Output the (x, y) coordinate of the center of the cell containing the given text.  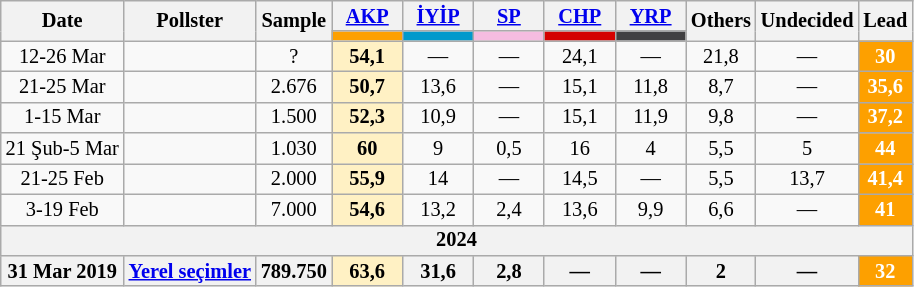
9,8 (721, 118)
? (294, 56)
0,5 (508, 148)
30 (885, 56)
2,4 (508, 210)
41,4 (885, 178)
Undecided (808, 20)
60 (368, 148)
14,5 (580, 178)
1.030 (294, 148)
16 (580, 148)
12-26 Mar (62, 56)
Yerel seçimler (190, 270)
2,8 (508, 270)
54,6 (368, 210)
SP (508, 16)
2.000 (294, 178)
3-19 Feb (62, 210)
50,7 (368, 86)
8,7 (721, 86)
11,8 (650, 86)
7.000 (294, 210)
789.750 (294, 270)
Date (62, 20)
63,6 (368, 270)
5 (808, 148)
Pollster (190, 20)
13,7 (808, 178)
CHP (580, 16)
10,9 (438, 118)
4 (650, 148)
Lead (885, 20)
52,3 (368, 118)
2024 (456, 240)
35,6 (885, 86)
1.500 (294, 118)
21-25 Mar (62, 86)
AKP (368, 16)
9 (438, 148)
9,9 (650, 210)
32 (885, 270)
1-15 Mar (62, 118)
21-25 Feb (62, 178)
24,1 (580, 56)
55,9 (368, 178)
13,2 (438, 210)
Others (721, 20)
İYİP (438, 16)
37,2 (885, 118)
2 (721, 270)
11,9 (650, 118)
14 (438, 178)
21,8 (721, 56)
31 Mar 2019 (62, 270)
21 Şub-5 Mar (62, 148)
41 (885, 210)
31,6 (438, 270)
2.676 (294, 86)
44 (885, 148)
Sample (294, 20)
YRP (650, 16)
6,6 (721, 210)
54,1 (368, 56)
